Determine the [X, Y] coordinate at the center of the cell enclosing the given text.  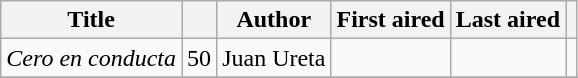
First aired [390, 20]
Cero en conducta [92, 58]
Last aired [508, 20]
Author [274, 20]
Juan Ureta [274, 58]
Title [92, 20]
50 [200, 58]
